Return (X, Y) of the center of cell containing provided text 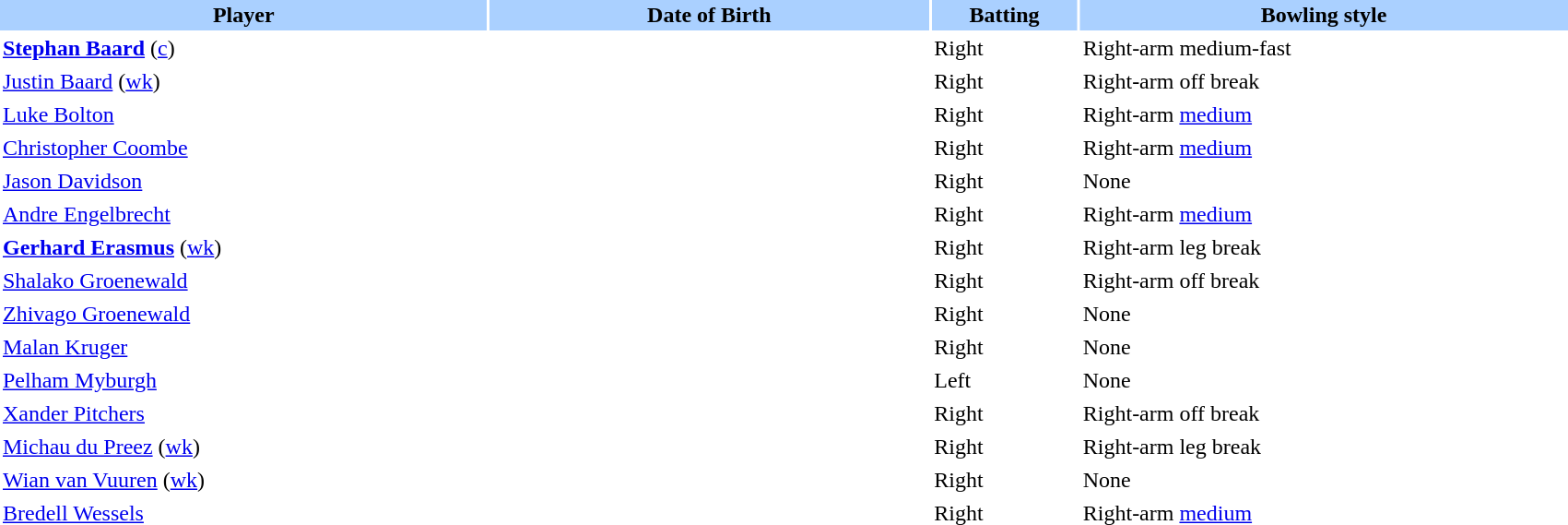
Christopher Coombe (243, 148)
Left (1005, 380)
Justin Baard (wk) (243, 81)
Michau du Preez (wk) (243, 447)
Date of Birth (710, 15)
Bowling style (1324, 15)
Right-arm medium-fast (1324, 48)
Malan Kruger (243, 347)
Andre Engelbrecht (243, 214)
Player (243, 15)
Jason Davidson (243, 181)
Pelham Myburgh (243, 380)
Zhivago Groenewald (243, 314)
Shalako Groenewald (243, 280)
Xander Pitchers (243, 413)
Stephan Baard (c) (243, 48)
Batting (1005, 15)
Wian van Vuuren (wk) (243, 480)
Luke Bolton (243, 114)
Gerhard Erasmus (wk) (243, 247)
